Determine the [X, Y] coordinate at the center of the cell enclosing the given text.  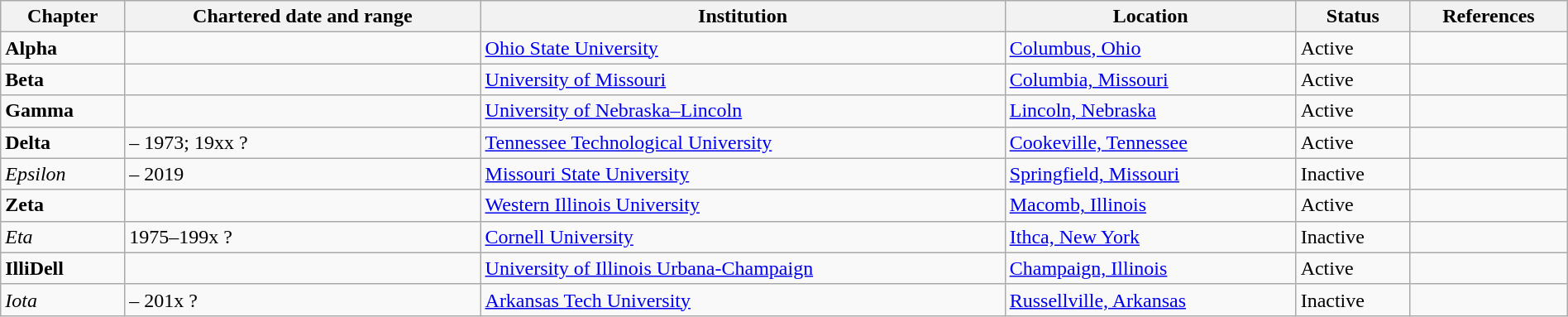
Chapter [63, 17]
– 1973; 19xx ? [303, 142]
Epsilon [63, 174]
– 201x ? [303, 300]
University of Missouri [743, 79]
Eta [63, 237]
1975–199x ? [303, 237]
Delta [63, 142]
Missouri State University [743, 174]
Champaign, Illinois [1150, 268]
Status [1353, 17]
Ithca, New York [1150, 237]
References [1489, 17]
Institution [743, 17]
Ohio State University [743, 48]
Gamma [63, 111]
IlliDell [63, 268]
Cookeville, Tennessee [1150, 142]
Lincoln, Nebraska [1150, 111]
– 2019 [303, 174]
Tennessee Technological University [743, 142]
Macomb, Illinois [1150, 205]
Alpha [63, 48]
Arkansas Tech University [743, 300]
University of Illinois Urbana-Champaign [743, 268]
Columbus, Ohio [1150, 48]
University of Nebraska–Lincoln [743, 111]
Location [1150, 17]
Beta [63, 79]
Cornell University [743, 237]
Springfield, Missouri [1150, 174]
Russellville, Arkansas [1150, 300]
Columbia, Missouri [1150, 79]
Chartered date and range [303, 17]
Zeta [63, 205]
Iota [63, 300]
Western Illinois University [743, 205]
